Return the (x, y) coordinate for the center point of the cell that contains the specified text.  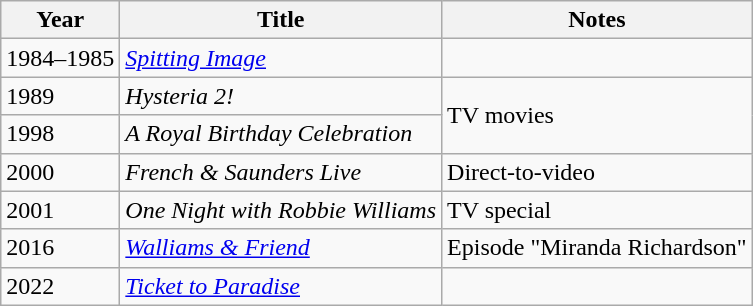
Hysteria 2! (281, 96)
Ticket to Paradise (281, 286)
1989 (60, 96)
TV special (598, 210)
2022 (60, 286)
1984–1985 (60, 58)
Year (60, 20)
French & Saunders Live (281, 172)
Direct-to-video (598, 172)
One Night with Robbie Williams (281, 210)
2001 (60, 210)
Notes (598, 20)
2000 (60, 172)
Spitting Image (281, 58)
A Royal Birthday Celebration (281, 134)
2016 (60, 248)
Title (281, 20)
Walliams & Friend (281, 248)
1998 (60, 134)
TV movies (598, 115)
Episode "Miranda Richardson" (598, 248)
